Search for the cell housing the specified text and yield its (X, Y) center coordinate. 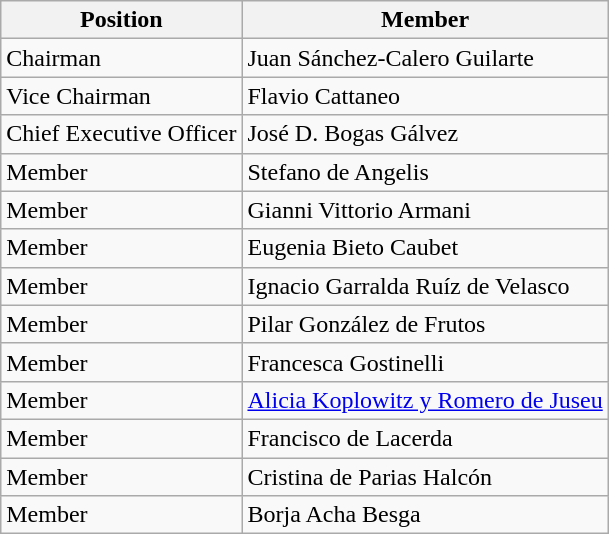
Francisco de Lacerda (425, 438)
Pilar González de Frutos (425, 324)
Cristina de Parias Halcón (425, 477)
Chairman (122, 58)
Flavio Cattaneo (425, 96)
Juan Sánchez-Calero Guilarte (425, 58)
Eugenia Bieto Caubet (425, 248)
Gianni Vittorio Armani (425, 210)
Chief Executive Officer (122, 134)
Stefano de Angelis (425, 172)
José D. Bogas Gálvez (425, 134)
Alicia Koplowitz y Romero de Juseu (425, 400)
Ignacio Garralda Ruíz de Velasco (425, 286)
Vice Chairman (122, 96)
Borja Acha Besga (425, 515)
Francesca Gostinelli (425, 362)
Position (122, 20)
